Output the [x, y] coordinate of the center of the cell containing the given text.  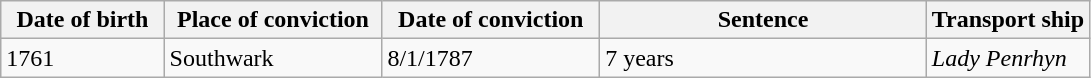
8/1/1787 [491, 58]
Transport ship [1008, 20]
Sentence [764, 20]
Lady Penrhyn [1008, 58]
Place of conviction [273, 20]
Southwark [273, 58]
7 years [764, 58]
1761 [82, 58]
Date of birth [82, 20]
Date of conviction [491, 20]
